Provide the [x, y] coordinate of the cell's center where the given text is located.  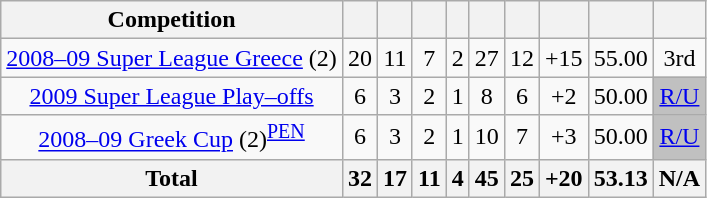
+20 [564, 178]
Total [172, 178]
2008–09 Greek Cup (2)PEN [172, 138]
3rd [679, 58]
2009 Super League Play–offs [172, 96]
53.13 [620, 178]
12 [522, 58]
+3 [564, 138]
45 [486, 178]
8 [486, 96]
+15 [564, 58]
20 [360, 58]
2008–09 Super League Greece (2) [172, 58]
4 [458, 178]
32 [360, 178]
17 [394, 178]
+2 [564, 96]
Competition [172, 20]
10 [486, 138]
55.00 [620, 58]
25 [522, 178]
27 [486, 58]
N/A [679, 178]
